From the cell containing the given text, extract its center point as [x, y] coordinate. 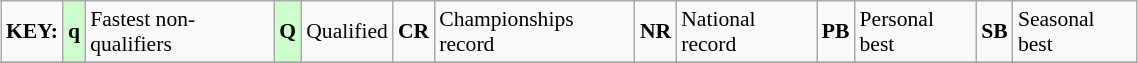
Seasonal best [1075, 32]
Personal best [916, 32]
CR [414, 32]
NR [656, 32]
KEY: [32, 32]
q [74, 32]
Championships record [534, 32]
National record [746, 32]
PB [836, 32]
Qualified [347, 32]
Q [288, 32]
Fastest non-qualifiers [180, 32]
SB [994, 32]
